Detect which cell encompasses the target text, then output its (x, y) center coordinate. 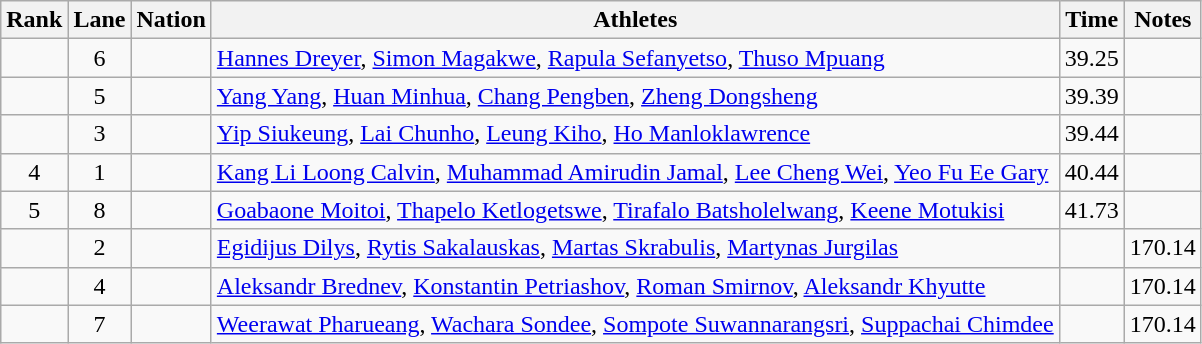
Kang Li Loong Calvin, Muhammad Amirudin Jamal, Lee Cheng Wei, Yeo Fu Ee Gary (635, 172)
2 (100, 248)
Rank (34, 20)
8 (100, 210)
Hannes Dreyer, Simon Magakwe, Rapula Sefanyetso, Thuso Mpuang (635, 58)
41.73 (1092, 210)
Athletes (635, 20)
3 (100, 134)
6 (100, 58)
7 (100, 324)
39.44 (1092, 134)
1 (100, 172)
Yang Yang, Huan Minhua, Chang Pengben, Zheng Dongsheng (635, 96)
Aleksandr Brednev, Konstantin Petriashov, Roman Smirnov, Aleksandr Khyutte (635, 286)
39.25 (1092, 58)
40.44 (1092, 172)
Notes (1162, 20)
Nation (171, 20)
Egidijus Dilys, Rytis Sakalauskas, Martas Skrabulis, Martynas Jurgilas (635, 248)
Yip Siukeung, Lai Chunho, Leung Kiho, Ho Manloklawrence (635, 134)
39.39 (1092, 96)
Weerawat Pharueang, Wachara Sondee, Sompote Suwannarangsri, Suppachai Chimdee (635, 324)
Goabaone Moitoi, Thapelo Ketlogetswe, Tirafalo Batsholelwang, Keene Motukisi (635, 210)
Lane (100, 20)
Time (1092, 20)
